From the cell containing the given text, extract its center point as [x, y] coordinate. 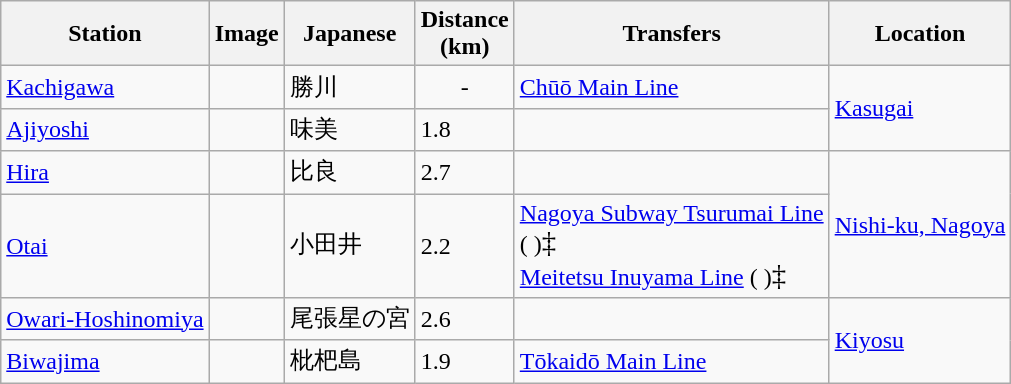
1.9 [464, 362]
Chūō Main Line [672, 88]
Kachigawa [105, 88]
Biwajima [105, 362]
2.7 [464, 172]
Owari-Hoshinomiya [105, 320]
Location [920, 34]
Kasugai [920, 108]
Transfers [672, 34]
Image [246, 34]
Station [105, 34]
勝川 [350, 88]
小田井 [350, 246]
枇杷島 [350, 362]
Tōkaidō Main Line [672, 362]
Kiyosu [920, 340]
1.8 [464, 130]
2.2 [464, 246]
Nishi-ku, Nagoya [920, 224]
Hira [105, 172]
Japanese [350, 34]
Otai [105, 246]
Nagoya Subway Tsurumai Line( )‡ Meitetsu Inuyama Line ( )‡ [672, 246]
Distance (km) [464, 34]
- [464, 88]
尾張星の宮 [350, 320]
2.6 [464, 320]
比良 [350, 172]
味美 [350, 130]
Ajiyoshi [105, 130]
